Find where the given text appears and provide that cell's center as (x, y) coordinate. 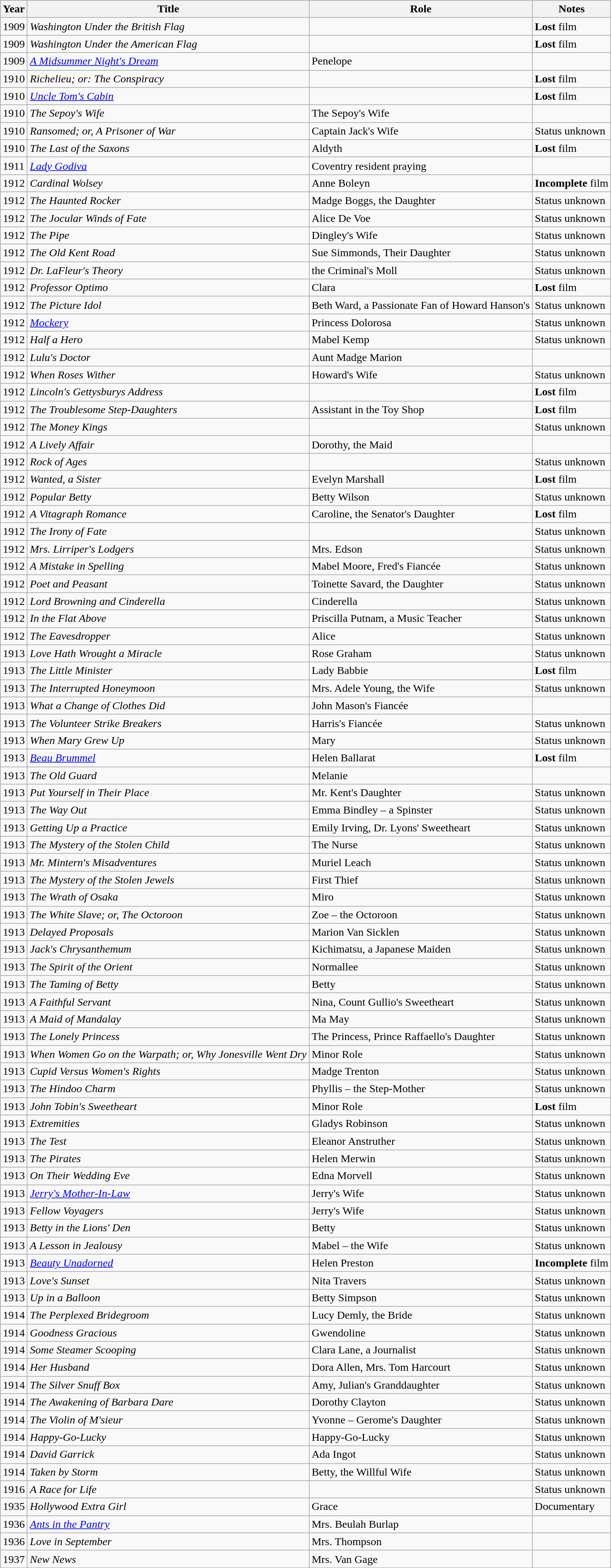
the Criminal's Moll (421, 270)
The Money Kings (168, 427)
Betty Simpson (421, 1298)
Beauty Unadorned (168, 1263)
The Taming of Betty (168, 984)
Aunt Madge Marion (421, 357)
Emma Bindley – a Spinster (421, 810)
Documentary (572, 1507)
Dr. LaFleur's Theory (168, 270)
Mockery (168, 323)
Madge Trenton (421, 1072)
Mabel Kemp (421, 340)
Gladys Robinson (421, 1124)
The Hindoo Charm (168, 1089)
Professor Optimo (168, 288)
Put Yourself in Their Place (168, 793)
Princess Dolorosa (421, 323)
Captain Jack's Wife (421, 131)
Love's Sunset (168, 1280)
The Nurse (421, 845)
The Interrupted Honeymoon (168, 688)
Mrs. Van Gage (421, 1559)
Assistant in the Toy Shop (421, 410)
Mr. Kent's Daughter (421, 793)
In the Flat Above (168, 619)
The Perplexed Bridegroom (168, 1315)
Clara (421, 288)
Wanted, a Sister (168, 479)
The Violin of M'sieur (168, 1420)
Gwendoline (421, 1333)
1937 (14, 1559)
Nita Travers (421, 1280)
Her Husband (168, 1368)
Priscilla Putnam, a Music Teacher (421, 619)
A Faithful Servant (168, 1002)
When Roses Wither (168, 375)
When Mary Grew Up (168, 740)
The Spirit of the Orient (168, 967)
Sue Simmonds, Their Daughter (421, 253)
Alice (421, 636)
Notes (572, 9)
Dora Allen, Mrs. Tom Harcourt (421, 1368)
Cinderella (421, 601)
The Old Kent Road (168, 253)
Miro (421, 897)
Mabel – the Wife (421, 1245)
The Test (168, 1141)
Dingley's Wife (421, 236)
First Thief (421, 880)
Eleanor Anstruther (421, 1141)
A Maid of Mandalay (168, 1019)
The Last of the Saxons (168, 148)
Goodness Gracious (168, 1333)
Ada Ingot (421, 1455)
Love in September (168, 1541)
The Awakening of Barbara Dare (168, 1402)
A Mistake in Spelling (168, 566)
John Mason's Fiancée (421, 706)
Lady Babbie (421, 671)
Some Steamer Scooping (168, 1350)
The Jocular Winds of Fate (168, 218)
Phyllis – the Step-Mother (421, 1089)
Taken by Storm (168, 1472)
Beth Ward, a Passionate Fan of Howard Hanson's (421, 305)
The Princess, Prince Raffaello's Daughter (421, 1036)
The White Slave; or, The Octoroon (168, 915)
Role (421, 9)
Toinette Savard, the Daughter (421, 584)
Zoe – the Octoroon (421, 915)
Lincoln's Gettysburys Address (168, 392)
Evelyn Marshall (421, 479)
Lulu's Doctor (168, 357)
Ma May (421, 1019)
1911 (14, 166)
Melanie (421, 776)
The Silver Snuff Box (168, 1385)
Fellow Voyagers (168, 1211)
Delayed Proposals (168, 932)
Amy, Julian's Granddaughter (421, 1385)
The Irony of Fate (168, 532)
The Old Guard (168, 776)
Mr. Mintern's Misadventures (168, 862)
Normallee (421, 967)
Mrs. Beulah Burlap (421, 1524)
Alice De Voe (421, 218)
Jerry's Mother-In-Law (168, 1193)
Dorothy Clayton (421, 1402)
Caroline, the Senator's Daughter (421, 514)
Mrs. Lirriper's Lodgers (168, 549)
Year (14, 9)
Title (168, 9)
The Eavesdropper (168, 636)
Muriel Leach (421, 862)
Betty Wilson (421, 496)
The Picture Idol (168, 305)
Rock of Ages (168, 462)
Aldyth (421, 148)
The Volunteer Strike Breakers (168, 723)
What a Change of Clothes Did (168, 706)
The Pipe (168, 236)
The Mystery of the Stolen Child (168, 845)
Harris's Fiancée (421, 723)
Richelieu; or: The Conspiracy (168, 79)
The Wrath of Osaka (168, 897)
Lucy Demly, the Bride (421, 1315)
Howard's Wife (421, 375)
A Lesson in Jealousy (168, 1245)
Ants in the Pantry (168, 1524)
Edna Morvell (421, 1176)
New News (168, 1559)
Madge Boggs, the Daughter (421, 200)
The Troublesome Step-Daughters (168, 410)
Extremities (168, 1124)
A Lively Affair (168, 444)
On Their Wedding Eve (168, 1176)
The Little Minister (168, 671)
Grace (421, 1507)
Mary (421, 740)
Kichimatsu, a Japanese Maiden (421, 949)
Washington Under the American Flag (168, 44)
Betty, the Willful Wife (421, 1472)
The Pirates (168, 1158)
Emily Irving, Dr. Lyons' Sweetheart (421, 828)
Hollywood Extra Girl (168, 1507)
The Haunted Rocker (168, 200)
Ransomed; or, A Prisoner of War (168, 131)
David Garrick (168, 1455)
Love Hath Wrought a Miracle (168, 653)
Cardinal Wolsey (168, 183)
Helen Merwin (421, 1158)
Lord Browning and Cinderella (168, 601)
Coventry resident praying (421, 166)
Lady Godiva (168, 166)
Penelope (421, 61)
Getting Up a Practice (168, 828)
When Women Go on the Warpath; or, Why Jonesville Went Dry (168, 1054)
Washington Under the British Flag (168, 27)
The Way Out (168, 810)
Nina, Count Gullio's Sweetheart (421, 1002)
1935 (14, 1507)
A Midsummer Night's Dream (168, 61)
Betty in the Lions' Den (168, 1228)
Beau Brummel (168, 758)
Anne Boleyn (421, 183)
John Tobin's Sweetheart (168, 1106)
Up in a Balloon (168, 1298)
A Vitagraph Romance (168, 514)
Mrs. Edson (421, 549)
Yvonne – Gerome's Daughter (421, 1420)
1916 (14, 1489)
Jack's Chrysanthemum (168, 949)
Mabel Moore, Fred's Fiancée (421, 566)
Mrs. Thompson (421, 1541)
Poet and Peasant (168, 584)
The Mystery of the Stolen Jewels (168, 880)
Half a Hero (168, 340)
Clara Lane, a Journalist (421, 1350)
The Lonely Princess (168, 1036)
Rose Graham (421, 653)
Helen Ballarat (421, 758)
Mrs. Adele Young, the Wife (421, 688)
A Race for Life (168, 1489)
Uncle Tom's Cabin (168, 96)
Helen Preston (421, 1263)
Dorothy, the Maid (421, 444)
Popular Betty (168, 496)
Cupid Versus Women's Rights (168, 1072)
Marion Van Sicklen (421, 932)
